Return [X, Y] of the center of cell containing provided text 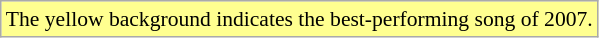
The yellow background indicates the best-performing song of 2007. [300, 19]
